Detect which cell encompasses the target text, then output its (X, Y) center coordinate. 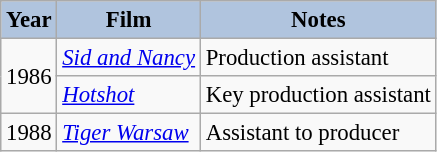
Assistant to producer (318, 133)
Hotshot (128, 95)
Production assistant (318, 58)
Tiger Warsaw (128, 133)
Key production assistant (318, 95)
1988 (29, 133)
Sid and Nancy (128, 58)
1986 (29, 76)
Year (29, 20)
Notes (318, 20)
Film (128, 20)
